Search for the cell housing the specified text and yield its (X, Y) center coordinate. 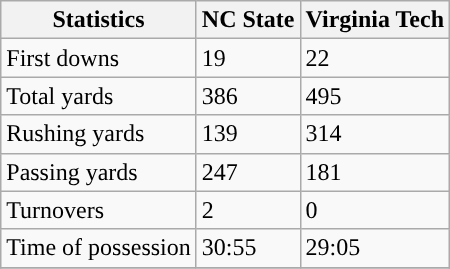
22 (375, 58)
0 (375, 210)
First downs (99, 58)
247 (248, 172)
139 (248, 134)
Rushing yards (99, 134)
386 (248, 96)
495 (375, 96)
Total yards (99, 96)
Turnovers (99, 210)
NC State (248, 20)
30:55 (248, 248)
314 (375, 134)
181 (375, 172)
Time of possession (99, 248)
Passing yards (99, 172)
Statistics (99, 20)
29:05 (375, 248)
19 (248, 58)
Virginia Tech (375, 20)
2 (248, 210)
